Return the (X, Y) coordinate for the center point of the cell that contains the specified text.  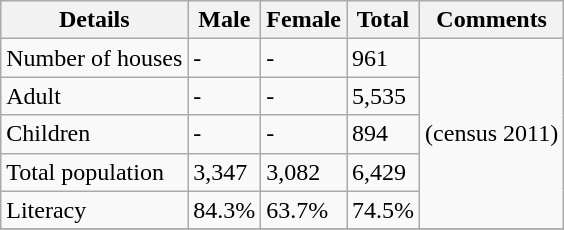
961 (384, 58)
5,535 (384, 96)
Comments (492, 20)
3,082 (304, 172)
Total population (94, 172)
Adult (94, 96)
Details (94, 20)
Children (94, 134)
894 (384, 134)
63.7% (304, 210)
Total (384, 20)
Female (304, 20)
Literacy (94, 210)
(census 2011) (492, 134)
84.3% (224, 210)
Number of houses (94, 58)
6,429 (384, 172)
3,347 (224, 172)
74.5% (384, 210)
Male (224, 20)
